From the cell containing the given text, extract its center point as (x, y) coordinate. 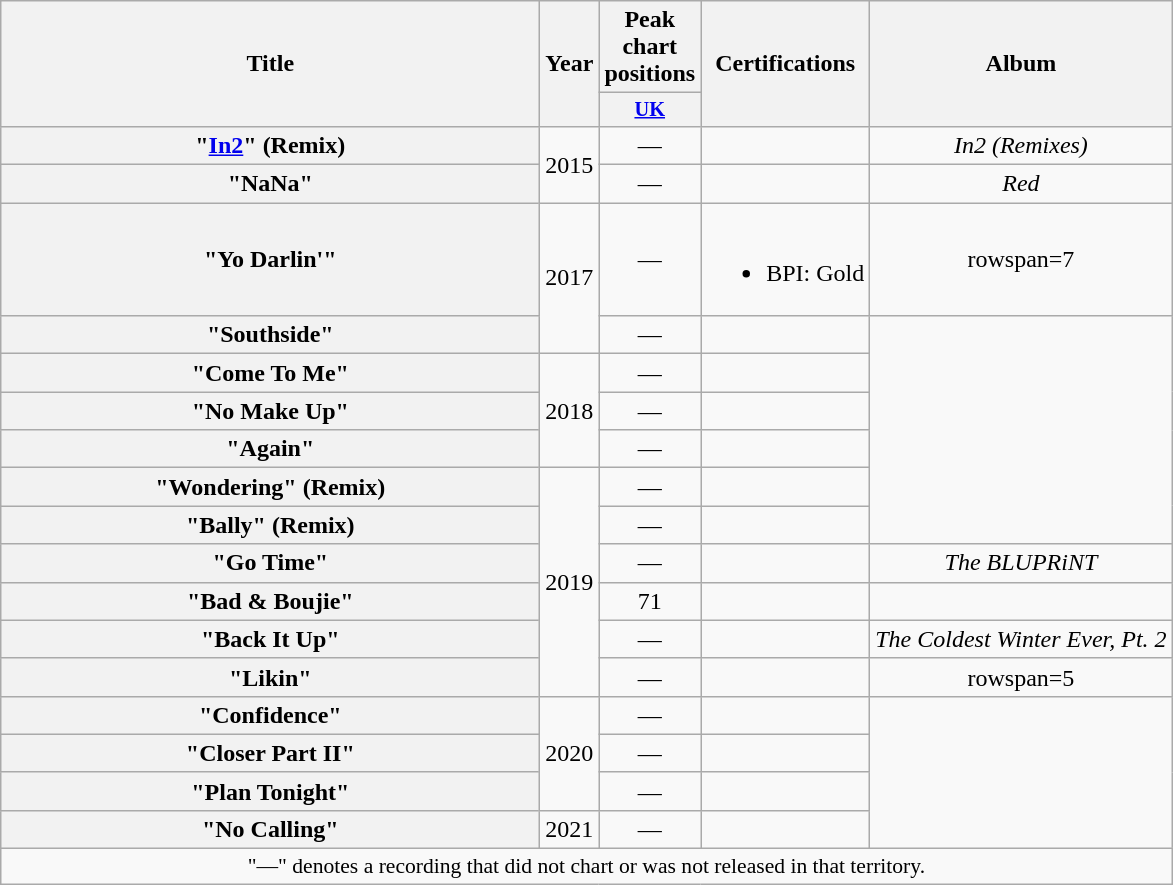
2021 (570, 829)
Red (1021, 184)
"No Make Up" (270, 411)
"Likin" (270, 677)
The Coldest Winter Ever, Pt. 2 (1021, 639)
"Bally" (Remix) (270, 525)
"Wondering" (Remix) (270, 487)
Year (570, 64)
The BLUPRiNT (1021, 563)
2019 (570, 582)
"Plan Tonight" (270, 791)
Certifications (786, 64)
rowspan=7 (1021, 260)
"NaNa" (270, 184)
"Closer Part II" (270, 753)
"Bad & Boujie" (270, 601)
"Go Time" (270, 563)
In2 (Remixes) (1021, 145)
2015 (570, 164)
"Come To Me" (270, 373)
"Again" (270, 449)
UK (650, 110)
"Back It Up" (270, 639)
Album (1021, 64)
2017 (570, 278)
Peak chart positions (650, 47)
71 (650, 601)
2018 (570, 411)
"Southside" (270, 335)
"No Calling" (270, 829)
Title (270, 64)
2020 (570, 753)
rowspan=5 (1021, 677)
"Confidence" (270, 715)
"—" denotes a recording that did not chart or was not released in that territory. (586, 867)
"In2" (Remix) (270, 145)
"Yo Darlin'" (270, 260)
BPI: Gold (786, 260)
